Extract the (x, y) coordinate from the center of the cell holding the provided text.  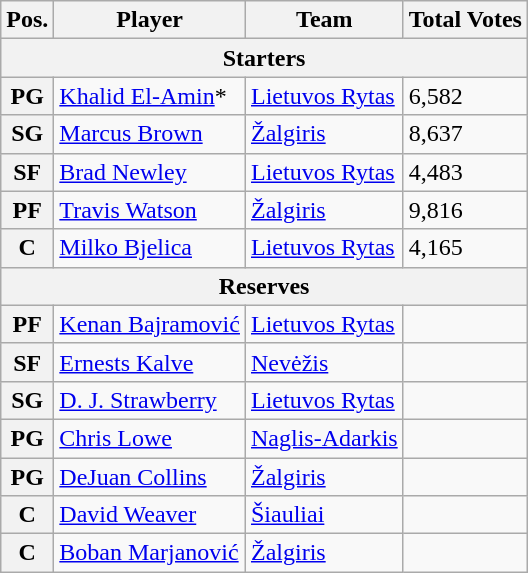
David Weaver (150, 515)
D. J. Strawberry (150, 400)
6,582 (465, 96)
Team (324, 20)
Pos. (28, 20)
8,637 (465, 134)
Ernests Kalve (150, 362)
Marcus Brown (150, 134)
Kenan Bajramović (150, 324)
Brad Newley (150, 172)
Chris Lowe (150, 438)
Nevėžis (324, 362)
Naglis-Adarkis (324, 438)
Šiauliai (324, 515)
Player (150, 20)
DeJuan Collins (150, 477)
Khalid El-Amin* (150, 96)
Total Votes (465, 20)
Travis Watson (150, 210)
Reserves (264, 286)
9,816 (465, 210)
Starters (264, 58)
Milko Bjelica (150, 248)
4,165 (465, 248)
4,483 (465, 172)
Boban Marjanović (150, 553)
